Locate the cell with the specified text and output its (x, y) center coordinate. 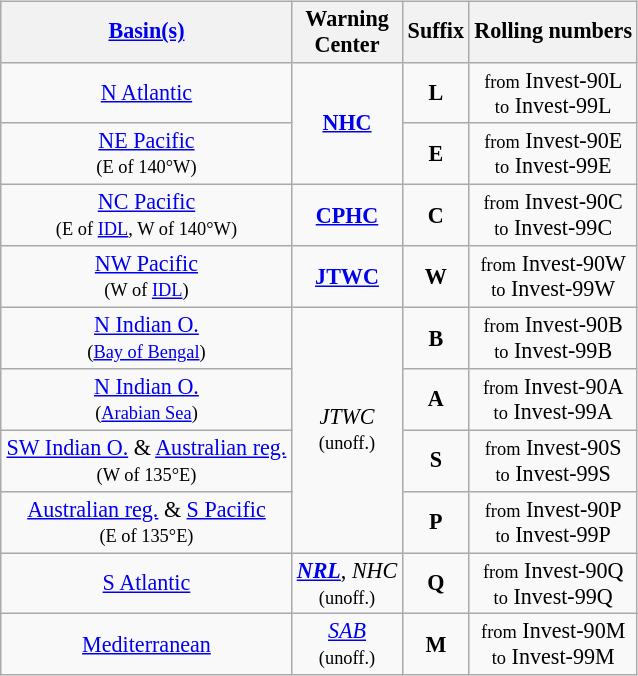
from Invest-90Ato Invest-99A (553, 400)
N Indian O.(Arabian Sea) (146, 400)
L (436, 92)
M (436, 644)
from Invest-90Sto Invest-99S (553, 460)
NC Pacific(E of IDL, W of 140°W) (146, 216)
SAB(unoff.) (348, 644)
WarningCenter (348, 32)
B (436, 338)
from Invest-90Wto Invest-99W (553, 276)
from Invest-90Mto Invest-99M (553, 644)
NRL, NHC(unoff.) (348, 584)
Australian reg. & S Pacific(E of 135°E) (146, 522)
from Invest-90Pto Invest-99P (553, 522)
C (436, 216)
CPHC (348, 216)
JTWC (348, 276)
S Atlantic (146, 584)
NE Pacific(E of 140°W) (146, 154)
Basin(s) (146, 32)
N Indian O.(Bay of Bengal) (146, 338)
SW Indian O. & Australian reg.(W of 135°E) (146, 460)
JTWC(unoff.) (348, 430)
from Invest-90Qto Invest-99Q (553, 584)
N Atlantic (146, 92)
Mediterranean (146, 644)
NW Pacific(W of IDL) (146, 276)
from Invest-90Eto Invest-99E (553, 154)
S (436, 460)
W (436, 276)
P (436, 522)
from Invest-90Cto Invest-99C (553, 216)
A (436, 400)
from Invest-90Bto Invest-99B (553, 338)
Rolling numbers (553, 32)
from Invest-90Lto Invest-99L (553, 92)
NHC (348, 124)
E (436, 154)
Suffix (436, 32)
Q (436, 584)
